From the cell containing the given text, extract its center point as (X, Y) coordinate. 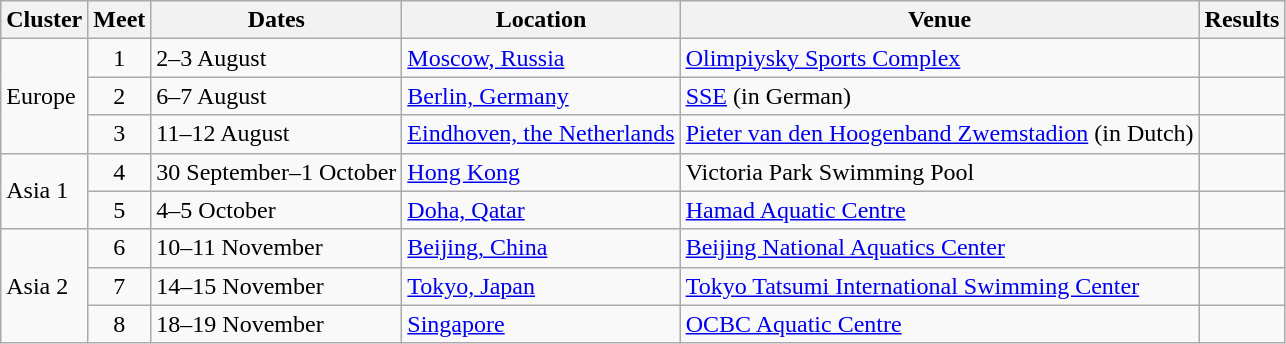
Asia 2 (44, 286)
Pieter van den Hoogenband Zwemstadion (in Dutch) (940, 134)
14–15 November (276, 286)
Beijing National Aquatics Center (940, 248)
Meet (120, 20)
Eindhoven, the Netherlands (541, 134)
11–12 August (276, 134)
Asia 1 (44, 191)
7 (120, 286)
Doha, Qatar (541, 210)
1 (120, 58)
Cluster (44, 20)
Results (1242, 20)
10–11 November (276, 248)
30 September–1 October (276, 172)
Tokyo Tatsumi International Swimming Center (940, 286)
Victoria Park Swimming Pool (940, 172)
OCBC Aquatic Centre (940, 324)
4 (120, 172)
6 (120, 248)
Beijing, China (541, 248)
Europe (44, 96)
Tokyo, Japan (541, 286)
SSE (in German) (940, 96)
Location (541, 20)
2 (120, 96)
Hamad Aquatic Centre (940, 210)
3 (120, 134)
18–19 November (276, 324)
8 (120, 324)
Moscow, Russia (541, 58)
Dates (276, 20)
4–5 October (276, 210)
Olimpiysky Sports Complex (940, 58)
2–3 August (276, 58)
Berlin, Germany (541, 96)
Venue (940, 20)
Singapore (541, 324)
6–7 August (276, 96)
Hong Kong (541, 172)
5 (120, 210)
